Detect which cell encompasses the target text, then output its [X, Y] center coordinate. 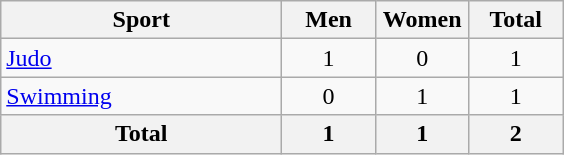
Women [422, 20]
Sport [142, 20]
2 [516, 134]
Swimming [142, 96]
Judo [142, 58]
Men [329, 20]
